Capture the cell that displays the provided text and extract its [X, Y] central coordinate. 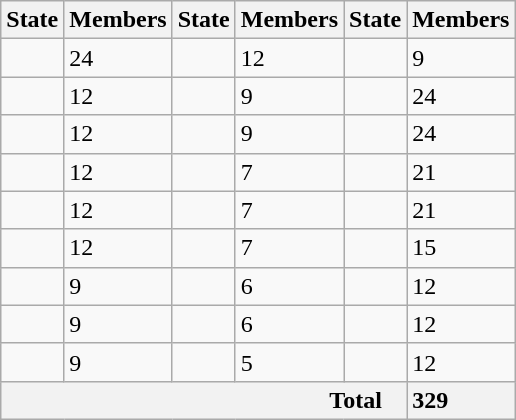
5 [289, 362]
329 [461, 400]
Total [204, 400]
15 [461, 248]
